Capture the cell that displays the provided text and extract its (x, y) central coordinate. 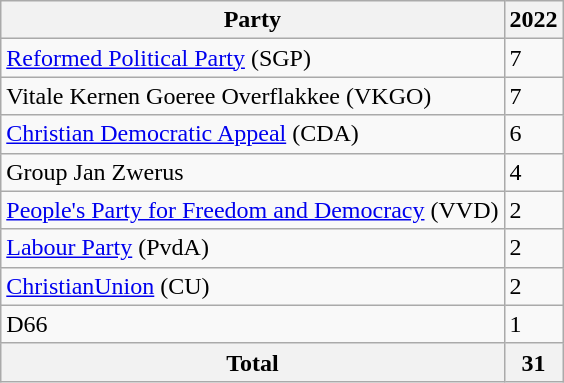
6 (534, 134)
Christian Democratic Appeal (CDA) (252, 134)
31 (534, 362)
ChristianUnion (CU) (252, 286)
Party (252, 20)
Labour Party (PvdA) (252, 248)
Vitale Kernen Goeree Overflakkee (VKGO) (252, 96)
D66 (252, 324)
2022 (534, 20)
1 (534, 324)
4 (534, 172)
Reformed Political Party (SGP) (252, 58)
Total (252, 362)
Group Jan Zwerus (252, 172)
People's Party for Freedom and Democracy (VVD) (252, 210)
